Return [X, Y] of the center of cell containing provided text 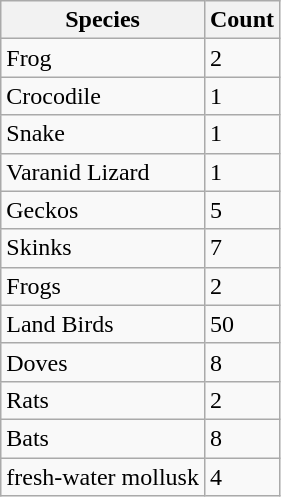
Rats [103, 400]
Snake [103, 134]
Land Birds [103, 324]
50 [242, 324]
Geckos [103, 210]
Frog [103, 58]
Species [103, 20]
Count [242, 20]
Crocodile [103, 96]
Doves [103, 362]
4 [242, 477]
fresh-water mollusk [103, 477]
Frogs [103, 286]
5 [242, 210]
Skinks [103, 248]
Bats [103, 438]
7 [242, 248]
Varanid Lizard [103, 172]
